Capture the cell that displays the provided text and extract its (x, y) central coordinate. 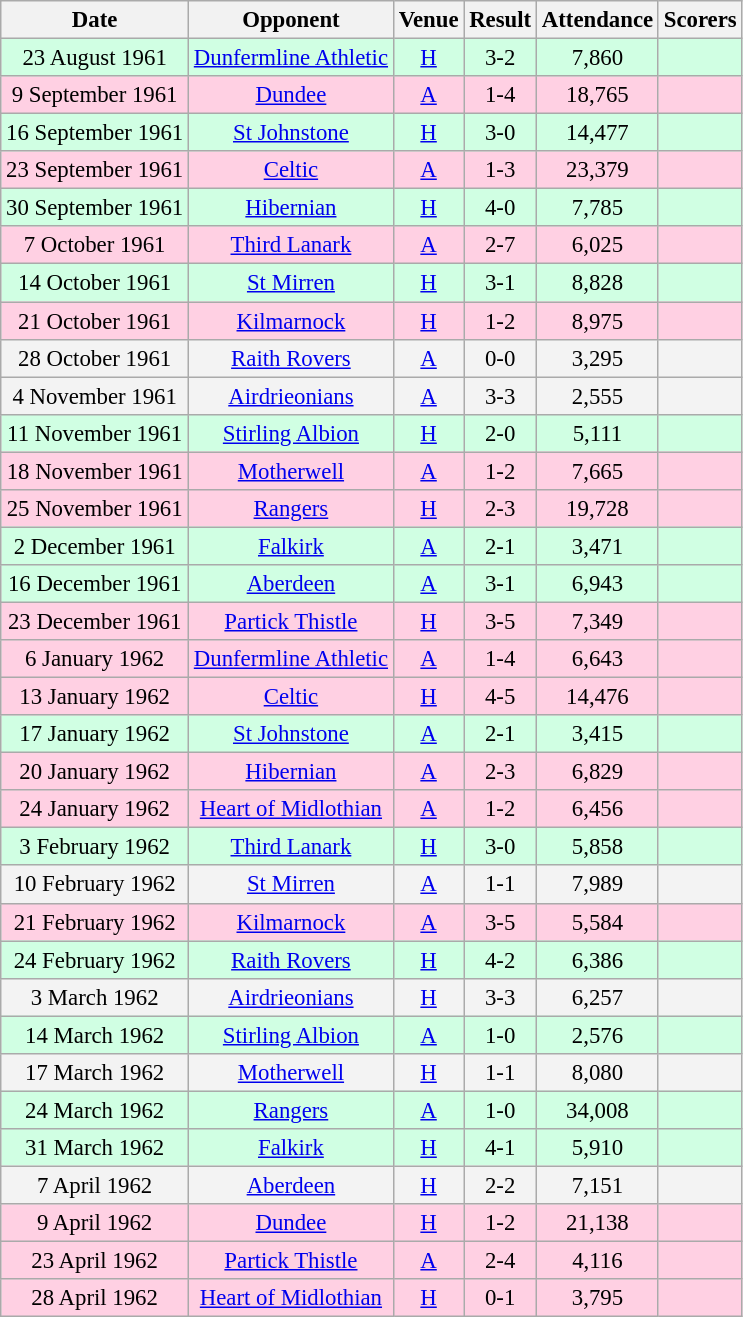
23 August 1961 (95, 58)
21 October 1961 (95, 321)
17 January 1962 (95, 734)
7 April 1962 (95, 1185)
5,858 (597, 847)
6,257 (597, 997)
3 February 1962 (95, 847)
6,643 (597, 659)
Opponent (292, 20)
3,471 (597, 546)
7,665 (597, 471)
4-0 (500, 208)
4-1 (500, 1148)
4,116 (597, 1261)
3,415 (597, 734)
8,828 (597, 283)
16 December 1961 (95, 584)
7 October 1961 (95, 245)
20 January 1962 (95, 772)
34,008 (597, 1110)
14,476 (597, 697)
3-2 (500, 58)
Date (95, 20)
3,795 (597, 1298)
13 January 1962 (95, 697)
25 November 1961 (95, 509)
8,080 (597, 1073)
Attendance (597, 20)
17 March 1962 (95, 1073)
10 February 1962 (95, 885)
7,349 (597, 621)
2-2 (500, 1185)
5,910 (597, 1148)
23,379 (597, 170)
23 December 1961 (95, 621)
7,785 (597, 208)
6,456 (597, 809)
4 November 1961 (95, 396)
9 April 1962 (95, 1223)
14,477 (597, 133)
2-0 (500, 433)
7,860 (597, 58)
8,975 (597, 321)
2,555 (597, 396)
28 October 1961 (95, 358)
6 January 1962 (95, 659)
6,943 (597, 584)
4-5 (500, 697)
4-2 (500, 960)
19,728 (597, 509)
Result (500, 20)
5,584 (597, 922)
0-0 (500, 358)
7,151 (597, 1185)
9 September 1961 (95, 95)
21,138 (597, 1223)
18,765 (597, 95)
21 February 1962 (95, 922)
2 December 1961 (95, 546)
Venue (428, 20)
18 November 1961 (95, 471)
11 November 1961 (95, 433)
6,829 (597, 772)
0-1 (500, 1298)
30 September 1961 (95, 208)
24 February 1962 (95, 960)
1-3 (500, 170)
31 March 1962 (95, 1148)
Scorers (700, 20)
6,386 (597, 960)
2-7 (500, 245)
14 March 1962 (95, 1035)
2,576 (597, 1035)
2-4 (500, 1261)
3 March 1962 (95, 997)
5,111 (597, 433)
6,025 (597, 245)
14 October 1961 (95, 283)
23 April 1962 (95, 1261)
28 April 1962 (95, 1298)
24 March 1962 (95, 1110)
7,989 (597, 885)
16 September 1961 (95, 133)
3,295 (597, 358)
24 January 1962 (95, 809)
23 September 1961 (95, 170)
